Provide the [x, y] coordinate of the cell's center where the given text is located.  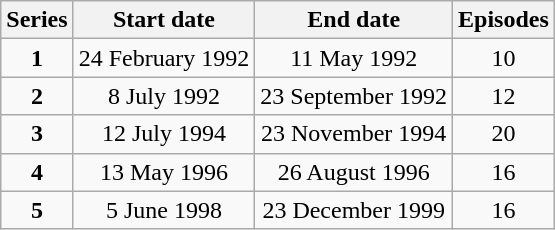
5 [37, 210]
11 May 1992 [354, 58]
4 [37, 172]
Series [37, 20]
End date [354, 20]
23 December 1999 [354, 210]
3 [37, 134]
23 September 1992 [354, 96]
12 [504, 96]
26 August 1996 [354, 172]
Episodes [504, 20]
13 May 1996 [164, 172]
12 July 1994 [164, 134]
10 [504, 58]
1 [37, 58]
20 [504, 134]
23 November 1994 [354, 134]
5 June 1998 [164, 210]
Start date [164, 20]
24 February 1992 [164, 58]
8 July 1992 [164, 96]
2 [37, 96]
